Output the [X, Y] coordinate of the center of the cell containing the given text.  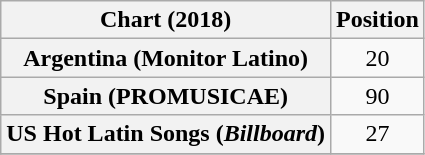
90 [378, 96]
Spain (PROMUSICAE) [166, 96]
Chart (2018) [166, 20]
27 [378, 134]
Argentina (Monitor Latino) [166, 58]
Position [378, 20]
US Hot Latin Songs (Billboard) [166, 134]
20 [378, 58]
